Search for the cell housing the specified text and yield its (X, Y) center coordinate. 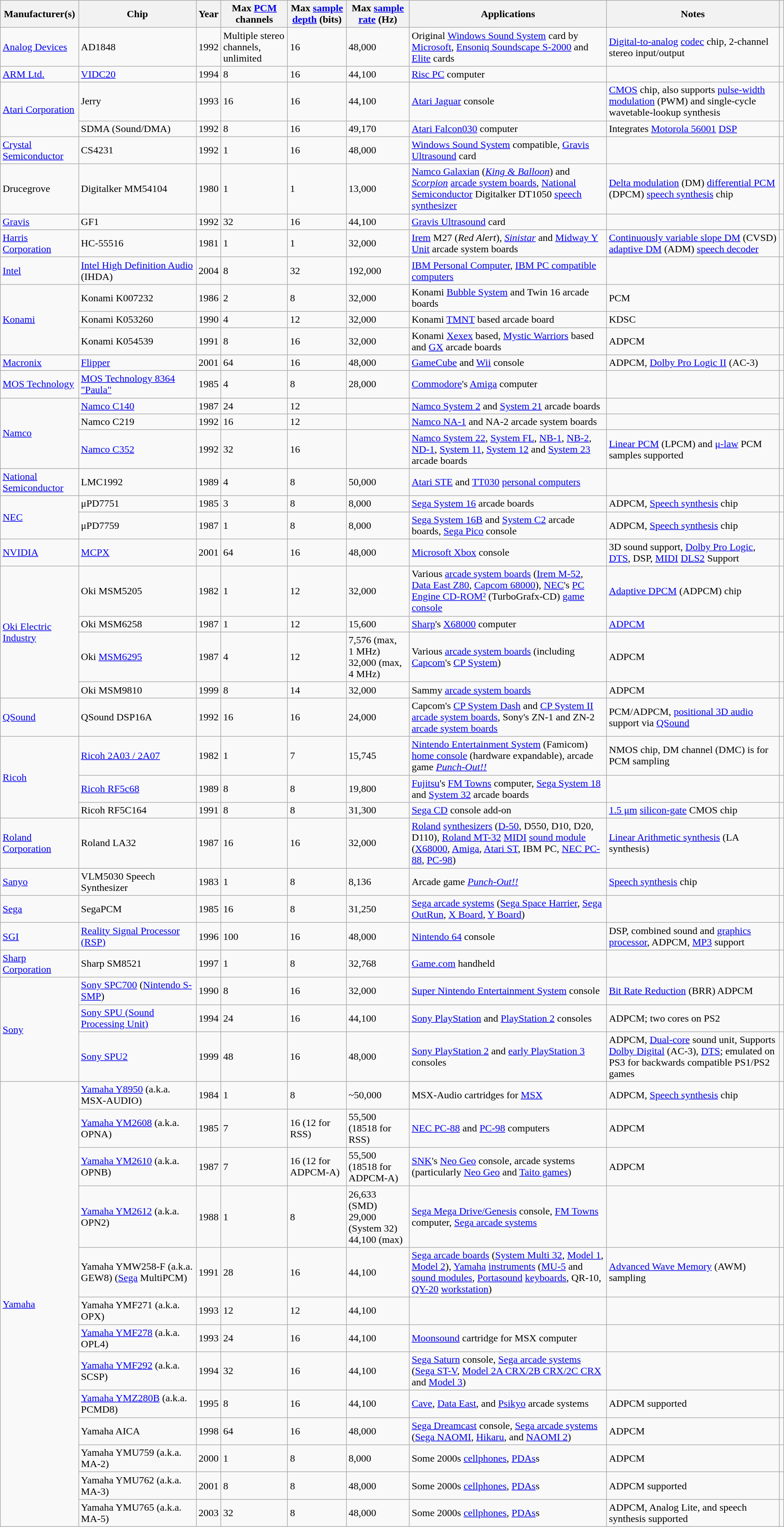
Irem M27 (Red Alert), Sinistar and Midway Y Unit arcade system boards (508, 243)
~50,000 (378, 1095)
Namco System 2 and System 21 arcade boards (508, 406)
PCM (693, 298)
Sony PlayStation and PlayStation 2 consoles (508, 1018)
Yamaha YMU765 (a.k.a. MA-5) (137, 1513)
NEC (39, 517)
Sega arcade boards (System Multi 32, Model 1, Model 2), Yamaha instruments (MU-5 and sound modules, Portasound keyboards, QR-10, QY-20 workstation) (508, 1272)
Sony SPC700 (Nintendo S-SMP) (137, 991)
15,745 (378, 756)
16 (12 for ADPCM-A) (317, 1167)
Advanced Wave Memory (AWM) sampling (693, 1272)
Reality Signal Processor (RSP) (137, 936)
Max sample rate (Hz) (378, 14)
IBM Personal Computer, IBM PC compatible computers (508, 271)
Windows Sound System compatible, Gravis Ultrasound card (508, 150)
32,768 (378, 964)
1995 (209, 1404)
Gravis Ultrasound card (508, 222)
VLM5030 Speech Synthesizer (137, 882)
1997 (209, 964)
Ricoh 2A03 / 2A07 (137, 756)
Nintendo Entertainment System (Famicom) home console (hardware expandable), arcade game Punch-Out!! (508, 756)
ADPCM, Dual-core sound unit, Supports Dolby Digital (AC-3), DTS; emulated on PS3 for backwards compatible PS1/PS2 games (693, 1057)
Yamaha YMZ280B (a.k.a. PCMD8) (137, 1404)
Bit Rate Reduction (BRR) ADPCM (693, 991)
2004 (209, 271)
55,500 (18518 for ADPCM-A) (378, 1167)
48 (254, 1057)
Applications (508, 14)
Sega System 16 arcade boards (508, 504)
Oki MSM6295 (137, 657)
Sony SPU (Sound Processing Unit) (137, 1018)
50,000 (378, 482)
Konami K007232 (137, 298)
Sega (39, 909)
MCPX (137, 552)
HC-55516 (137, 243)
Linear PCM (LPCM) and μ-law PCM samples supported (693, 449)
Chip (137, 14)
Crystal Semiconductor (39, 150)
1983 (209, 882)
QSound DSP16A (137, 717)
55,500 (18518 for RSS) (378, 1128)
Namco Galaxian (King & Balloon) and Scorpion arcade system boards, National Semiconductor Digitalker DT1050 speech synthesizer (508, 189)
Namco C219 (137, 422)
ARM Ltd. (39, 74)
31,300 (378, 810)
ADPCM; two cores on PS2 (693, 1018)
Various arcade system boards (including Capcom's CP System) (508, 657)
KDSC (693, 319)
Namco (39, 433)
Namco C352 (137, 449)
26,633 (SMD)29,000 (System 32)44,100 (max) (378, 1216)
Sony PlayStation 2 and early PlayStation 3 consoles (508, 1057)
Various arcade system boards (Irem M-52, Data East Z80, Capcom 68000), NEC's PC Engine CD-ROM² (TurboGrafx-CD) game console (508, 591)
Year (209, 14)
Sega System 16B and System C2 arcade boards, Sega Pico console (508, 525)
Ricoh RF5c68 (137, 789)
NEC PC-88 and PC-98 computers (508, 1128)
Sega Mega Drive/Genesis console, FM Towns computer, Sega arcade systems (508, 1216)
Game.com handheld (508, 964)
Capcom's CP System Dash and CP System II arcade system boards, Sony's ZN-1 and ZN-2 arcade system boards (508, 717)
VIDC20 (137, 74)
Harris Corporation (39, 243)
Sega Saturn console, Sega arcade systems (Sega ST-V, Model 2A CRX/2B CRX/2C CRX and Model 3) (508, 1371)
CS4231 (137, 150)
Intel (39, 271)
Risc PC computer (508, 74)
Super Nintendo Entertainment System console (508, 991)
Yamaha YMF292 (a.k.a. SCSP) (137, 1371)
Sammy arcade system boards (508, 690)
Ricoh RF5C164 (137, 810)
Sega CD console add-on (508, 810)
Nintendo 64 console (508, 936)
Fujitsu's FM Towns computer, Sega System 18 and System 32 arcade boards (508, 789)
Jerry (137, 101)
Flipper (137, 363)
LMC1992 (137, 482)
QSound (39, 717)
Atari STE and TT030 personal computers (508, 482)
1998 (209, 1431)
Commodore's Amiga computer (508, 385)
Roland synthesizers (D-50, D550, D10, D20, D110), Roland MT-32 MIDI sound module (X68000, Amiga, Atari ST, IBM PC, NEC PC-88, PC-98) (508, 843)
1984 (209, 1095)
Konami K054539 (137, 341)
Sanyo (39, 882)
GameCube and Wii console (508, 363)
1988 (209, 1216)
Yamaha YM2608 (a.k.a. OPNA) (137, 1128)
Yamaha Y8950 (a.k.a. MSX-AUDIO) (137, 1095)
Yamaha YMU759 (a.k.a. MA-2) (137, 1458)
Sega Dreamcast console, Sega arcade systems (Sega NAOMI, Hikaru, and NAOMI 2) (508, 1431)
Namco C140 (137, 406)
Sega arcade systems (Sega Space Harrier, Sega OutRun, X Board, Y Board) (508, 909)
Manufacturer(s) (39, 14)
14 (317, 690)
28,000 (378, 385)
2 (254, 298)
Ricoh (39, 777)
Multiple stereo channels, unlimited (254, 47)
Konami K053260 (137, 319)
Original Windows Sound System card by Microsoft, Ensoniq Soundscape S-2000 and Elite cards (508, 47)
SDMA (Sound/DMA) (137, 129)
Moonsound cartridge for MSX computer (508, 1338)
Analog Devices (39, 47)
MSX-Audio cartridges for MSX (508, 1095)
ADPCM, Analog Lite, and speech synthesis supported (693, 1513)
Atari Corporation (39, 109)
1981 (209, 243)
1996 (209, 936)
μPD7751 (137, 504)
Macronix (39, 363)
μPD7759 (137, 525)
Digitalker MM54104 (137, 189)
Yamaha YMU762 (a.k.a. MA-3) (137, 1486)
Yamaha YMF278 (a.k.a. OPL4) (137, 1338)
3D sound support, Dolby Pro Logic, DTS, DSP, MIDI DLS2 Support (693, 552)
Oki MSM5205 (137, 591)
Drucegrove (39, 189)
1.5 μm silicon-gate CMOS chip (693, 810)
Yamaha (39, 1304)
Intel High Definition Audio (IHDA) (137, 271)
Speech synthesis chip (693, 882)
Konami TMNT based arcade board (508, 319)
Linear Arithmetic synthesis (LA synthesis) (693, 843)
Microsoft Xbox console (508, 552)
MOS Technology (39, 385)
16 (12 for RSS) (317, 1128)
Max sample depth (bits) (317, 14)
Oki MSM9810 (137, 690)
Yamaha AICA (137, 1431)
Digital-to-analog codec chip, 2-channel stereo input/output (693, 47)
Integrates Motorola 56001 DSP (693, 129)
PCM/ADPCM, positional 3D audio support via QSound (693, 717)
8,136 (378, 882)
Atari Falcon030 computer (508, 129)
19,800 (378, 789)
MOS Technology 8364 "Paula" (137, 385)
Sony SPU2 (137, 1057)
Sharp SM8521 (137, 964)
SNK's Neo Geo console, arcade systems (particularly Neo Geo and Taito games) (508, 1167)
Konami (39, 319)
Delta modulation (DM) differential PCM (DPCM) speech synthesis chip (693, 189)
3 (254, 504)
Yamaha YMF271 (a.k.a. OPX) (137, 1311)
Adaptive DPCM (ADPCM) chip (693, 591)
Sharp's X68000 computer (508, 624)
NVIDIA (39, 552)
Atari Jaguar console (508, 101)
Max PCM channels (254, 14)
CMOS chip, also supports pulse-width modulation (PWM) and single-cycle wavetable-lookup synthesis (693, 101)
Gravis (39, 222)
7,576 (max, 1 MHz)32,000 (max, 4 MHz) (378, 657)
31,250 (378, 909)
1980 (209, 189)
2000 (209, 1458)
Yamaha YMW258-F (a.k.a. GEW8) (Sega MultiPCM) (137, 1272)
Oki MSM6258 (137, 624)
192,000 (378, 271)
Roland LA32 (137, 843)
Konami Bubble System and Twin 16 arcade boards (508, 298)
Sony (39, 1029)
Sharp Corporation (39, 964)
49,170 (378, 129)
Arcade game Punch-Out!! (508, 882)
GF1 (137, 222)
2003 (209, 1513)
Yamaha YM2610 (a.k.a. OPNB) (137, 1167)
15,600 (378, 624)
13,000 (378, 189)
Continuously variable slope DM (CVSD) adaptive DM (ADM) speech decoder (693, 243)
24,000 (378, 717)
ADPCM, Dolby Pro Logic II (AC-3) (693, 363)
Namco NA-1 and NA-2 arcade system boards (508, 422)
SegaPCM (137, 909)
AD1848 (137, 47)
National Semiconductor (39, 482)
NMOS chip, DM channel (DMC) is for PCM sampling (693, 756)
Cave, Data East, and Psikyo arcade systems (508, 1404)
Roland Corporation (39, 843)
Oki Electric Industry (39, 632)
1986 (209, 298)
SGI (39, 936)
Namco System 22, System FL, NB-1, NB-2, ND-1, System 11, System 12 and System 23 arcade boards (508, 449)
28 (254, 1272)
Konami Xexex based, Mystic Warriors based and GX arcade boards (508, 341)
Notes (693, 14)
DSP, combined sound and graphics processor, ADPCM, MP3 support (693, 936)
100 (254, 936)
Yamaha YM2612 (a.k.a. OPN2) (137, 1216)
